Extract the (x, y) coordinate from the center of the cell holding the provided text.  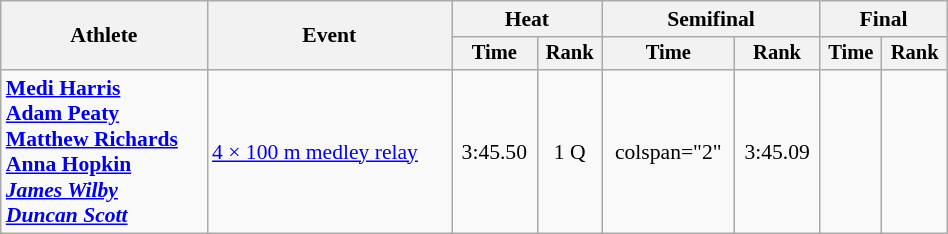
4 × 100 m medley relay (329, 152)
3:45.50 (494, 152)
Semifinal (711, 19)
Medi HarrisAdam PeatyMatthew RichardsAnna HopkinJames WilbyDuncan Scott (104, 152)
Athlete (104, 36)
1 Q (570, 152)
Final (884, 19)
Heat (528, 19)
Event (329, 36)
colspan="2" (668, 152)
3:45.09 (776, 152)
